Return [X, Y] of the center of cell containing provided text 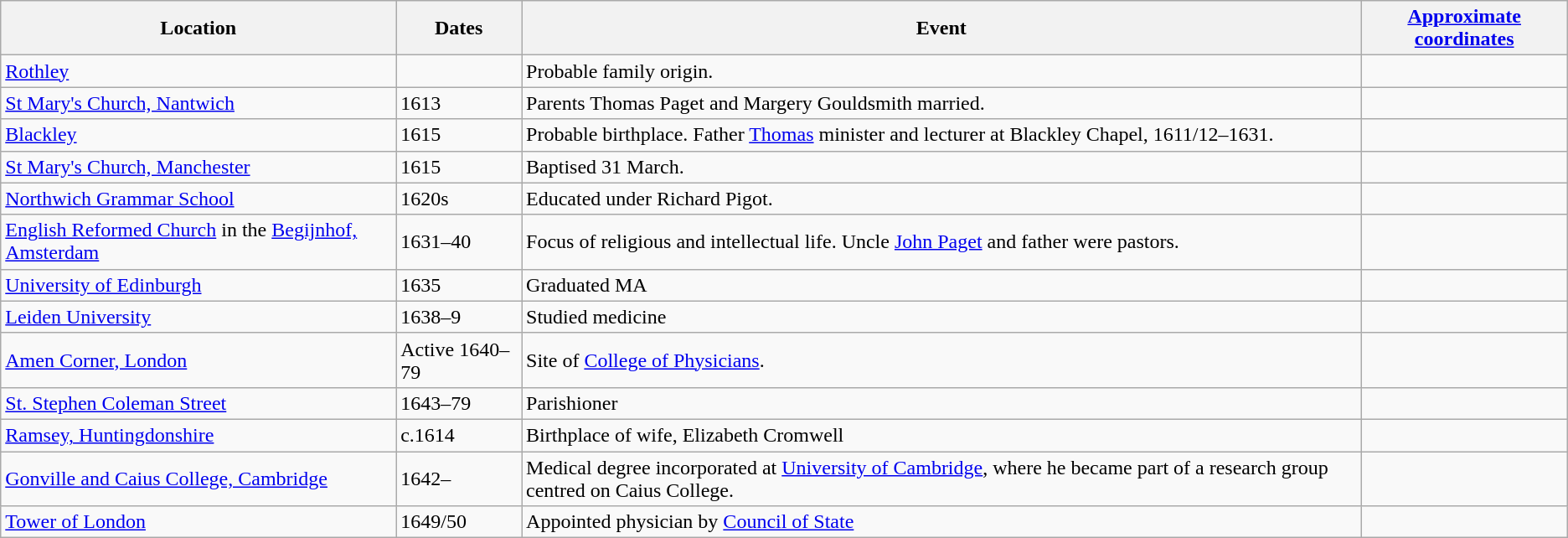
University of Edinburgh [199, 285]
St Mary's Church, Nantwich [199, 103]
Probable birthplace. Father Thomas minister and lecturer at Blackley Chapel, 1611/12–1631. [941, 135]
Graduated MA [941, 285]
Birthplace of wife, Elizabeth Cromwell [941, 435]
Gonville and Caius College, Cambridge [199, 478]
Dates [459, 28]
St. Stephen Coleman Street [199, 403]
Studied medicine [941, 317]
1643–79 [459, 403]
Parishioner [941, 403]
Parents Thomas Paget and Margery Gouldsmith married. [941, 103]
Probable family origin. [941, 71]
English Reformed Church in the Begijnhof, Amsterdam [199, 241]
1613 [459, 103]
c.1614 [459, 435]
Tower of London [199, 522]
Medical degree incorporated at University of Cambridge, where he became part of a research group centred on Caius College. [941, 478]
Appointed physician by Council of State [941, 522]
Leiden University [199, 317]
1642– [459, 478]
Ramsey, Huntingdonshire [199, 435]
1620s [459, 199]
Location [199, 28]
1635 [459, 285]
Focus of religious and intellectual life. Uncle John Paget and father were pastors. [941, 241]
1638–9 [459, 317]
Rothley [199, 71]
Active 1640–79 [459, 360]
Blackley [199, 135]
Amen Corner, London [199, 360]
Site of College of Physicians. [941, 360]
Baptised 31 March. [941, 167]
1649/50 [459, 522]
St Mary's Church, Manchester [199, 167]
Event [941, 28]
Educated under Richard Pigot. [941, 199]
Approximate coordinates [1464, 28]
Northwich Grammar School [199, 199]
1631–40 [459, 241]
